Determine the (x, y) coordinate at the center of the cell enclosing the given text.  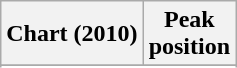
Peakposition (189, 34)
Chart (2010) (72, 34)
